Locate the cell with the specified text and output its [x, y] center coordinate. 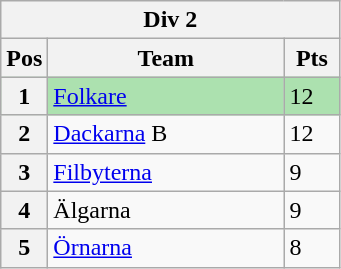
1 [24, 96]
Filbyterna [166, 172]
5 [24, 248]
4 [24, 210]
Älgarna [166, 210]
Pos [24, 58]
Örnarna [166, 248]
Folkare [166, 96]
Div 2 [170, 20]
Dackarna B [166, 134]
3 [24, 172]
Pts [312, 58]
Team [166, 58]
2 [24, 134]
8 [312, 248]
